Scan for the cell matching the given text and deliver its (X, Y) coordinate at center. 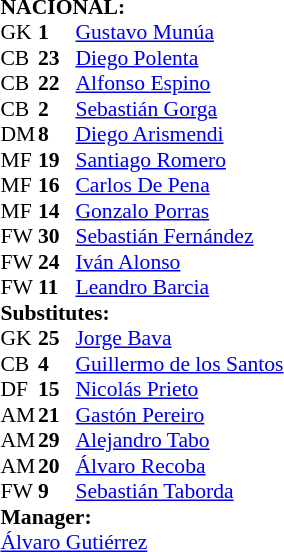
Iván Alonso (179, 262)
23 (57, 58)
16 (57, 185)
DM (19, 135)
15 (57, 389)
Carlos De Pena (179, 185)
2 (57, 109)
20 (57, 466)
DF (19, 389)
25 (57, 339)
19 (57, 160)
Santiago Romero (179, 160)
Gonzalo Porras (179, 211)
Diego Arismendi (179, 135)
Sebastián Fernández (179, 237)
Nicolás Prieto (179, 389)
Guillermo de los Santos (179, 364)
22 (57, 83)
Jorge Bava (179, 339)
Sebastián Gorga (179, 109)
Alfonso Espino (179, 83)
14 (57, 211)
Sebastián Taborda (179, 491)
4 (57, 364)
8 (57, 135)
Gustavo Munúa (179, 33)
Manager: (142, 517)
Leandro Barcia (179, 287)
30 (57, 237)
21 (57, 415)
Gastón Pereiro (179, 415)
Substitutes: (142, 313)
29 (57, 441)
Alejandro Tabo (179, 441)
1 (57, 33)
9 (57, 491)
24 (57, 262)
11 (57, 287)
Diego Polenta (179, 58)
Álvaro Recoba (179, 466)
